Identify which cell holds the provided text, then report its (x, y) central coordinate. 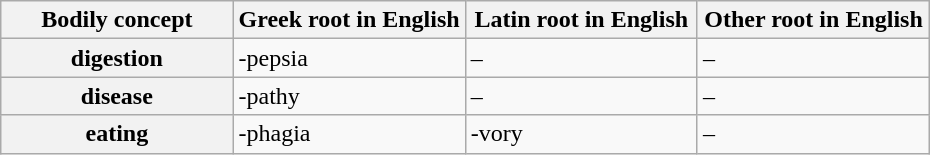
eating (117, 134)
-phagia (349, 134)
disease (117, 96)
Greek root in English (349, 20)
-pathy (349, 96)
-pepsia (349, 58)
digestion (117, 58)
-vory (581, 134)
Bodily concept (117, 20)
Latin root in English (581, 20)
Other root in English (813, 20)
